Determine the (x, y) coordinate at the center of the cell enclosing the given text.  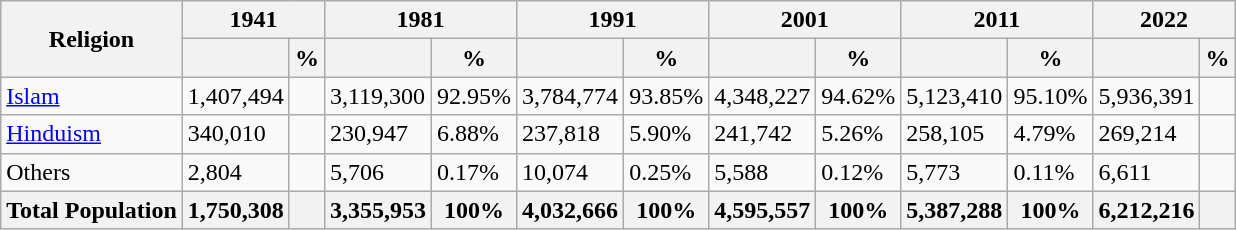
5,936,391 (1146, 96)
Others (92, 172)
241,742 (762, 134)
2,804 (236, 172)
230,947 (378, 134)
3,784,774 (570, 96)
0.11% (1050, 172)
5,123,410 (954, 96)
2022 (1164, 20)
Total Population (92, 210)
4.79% (1050, 134)
5.90% (666, 134)
3,355,953 (378, 210)
94.62% (858, 96)
4,348,227 (762, 96)
10,074 (570, 172)
0.25% (666, 172)
340,010 (236, 134)
92.95% (474, 96)
4,595,557 (762, 210)
5.26% (858, 134)
Religion (92, 39)
Islam (92, 96)
1,750,308 (236, 210)
1,407,494 (236, 96)
93.85% (666, 96)
258,105 (954, 134)
3,119,300 (378, 96)
Hinduism (92, 134)
1941 (253, 20)
2011 (997, 20)
2001 (805, 20)
237,818 (570, 134)
6.88% (474, 134)
0.12% (858, 172)
5,387,288 (954, 210)
5,773 (954, 172)
0.17% (474, 172)
5,706 (378, 172)
1991 (613, 20)
5,588 (762, 172)
6,611 (1146, 172)
1981 (420, 20)
6,212,216 (1146, 210)
269,214 (1146, 134)
95.10% (1050, 96)
4,032,666 (570, 210)
